Identify which cell holds the provided text, then report its (x, y) central coordinate. 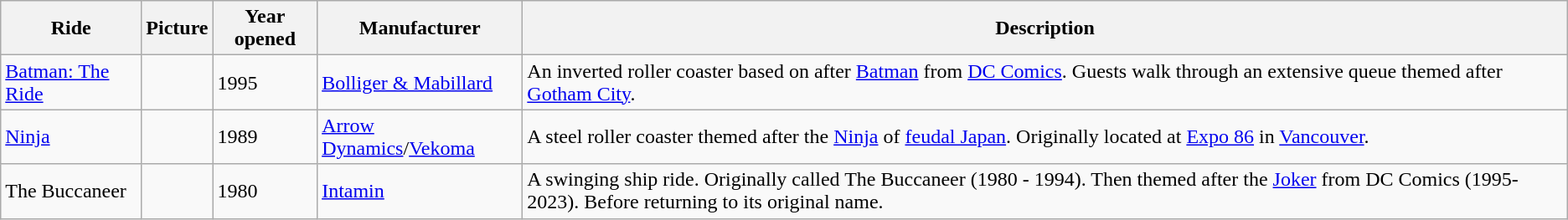
An inverted roller coaster based on after Batman from DC Comics. Guests walk through an extensive queue themed after Gotham City. (1045, 82)
1995 (265, 82)
Intamin (420, 191)
1980 (265, 191)
Batman: The Ride (71, 82)
Description (1045, 28)
Bolliger & Mabillard (420, 82)
Ride (71, 28)
Arrow Dynamics/Vekoma (420, 137)
The Buccaneer (71, 191)
Manufacturer (420, 28)
1989 (265, 137)
A steel roller coaster themed after the Ninja of feudal Japan. Originally located at Expo 86 in Vancouver. (1045, 137)
Ninja (71, 137)
Picture (178, 28)
Year opened (265, 28)
